Output the [X, Y] coordinate of the center of the cell containing the given text.  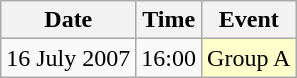
Event [249, 20]
Date [68, 20]
Group A [249, 58]
16:00 [169, 58]
16 July 2007 [68, 58]
Time [169, 20]
